Extract the [x, y] coordinate from the center of the cell holding the provided text.  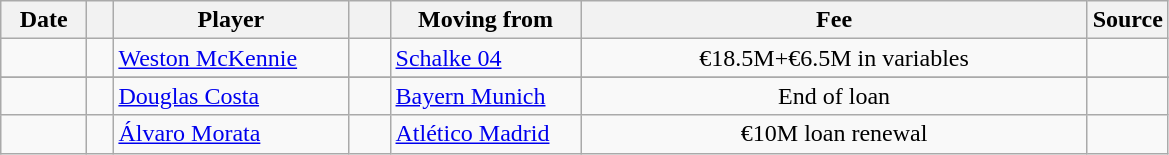
Fee [834, 20]
End of loan [834, 96]
Álvaro Morata [231, 134]
Date [44, 20]
Weston McKennie [231, 58]
Douglas Costa [231, 96]
Player [231, 20]
€18.5M+€6.5M in variables [834, 58]
Source [1128, 20]
Atlético Madrid [486, 134]
Moving from [486, 20]
Bayern Munich [486, 96]
€10M loan renewal [834, 134]
Schalke 04 [486, 58]
